Scan for the cell matching the given text and deliver its [X, Y] coordinate at center. 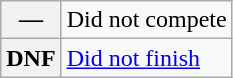
Did not compete [146, 20]
DNF [31, 58]
Did not finish [146, 58]
— [31, 20]
